Find where the given text appears and provide that cell's center as [X, Y] coordinate. 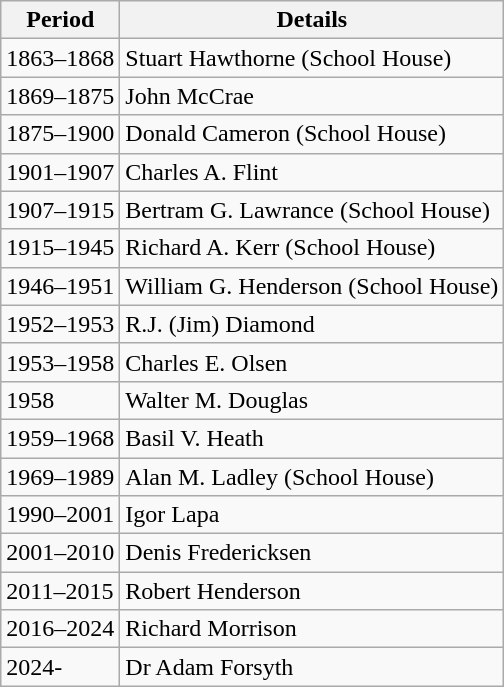
1901–1907 [60, 172]
Bertram G. Lawrance (School House) [312, 210]
Robert Henderson [312, 591]
2011–2015 [60, 591]
Donald Cameron (School House) [312, 134]
Details [312, 20]
Walter M. Douglas [312, 400]
Stuart Hawthorne (School House) [312, 58]
2016–2024 [60, 629]
1875–1900 [60, 134]
William G. Henderson (School House) [312, 286]
John McCrae [312, 96]
1958 [60, 400]
Charles A. Flint [312, 172]
Igor Lapa [312, 515]
Dr Adam Forsyth [312, 667]
1952–1953 [60, 324]
1946–1951 [60, 286]
Period [60, 20]
Alan M. Ladley (School House) [312, 477]
Basil V. Heath [312, 438]
1990–2001 [60, 515]
1907–1915 [60, 210]
1915–1945 [60, 248]
R.J. (Jim) Diamond [312, 324]
Richard Morrison [312, 629]
Denis Fredericksen [312, 553]
1953–1958 [60, 362]
Richard A. Kerr (School House) [312, 248]
1969–1989 [60, 477]
Charles E. Olsen [312, 362]
1869–1875 [60, 96]
1959–1968 [60, 438]
1863–1868 [60, 58]
2001–2010 [60, 553]
2024- [60, 667]
